Identify which cell holds the provided text, then report its [x, y] central coordinate. 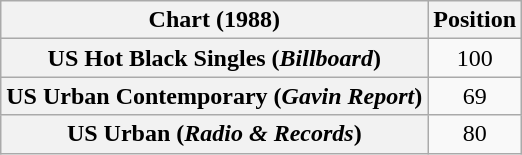
69 [475, 96]
Chart (1988) [214, 20]
US Urban Contemporary (Gavin Report) [214, 96]
US Hot Black Singles (Billboard) [214, 58]
Position [475, 20]
US Urban (Radio & Records) [214, 134]
80 [475, 134]
100 [475, 58]
